Scan for the cell matching the given text and deliver its [X, Y] coordinate at center. 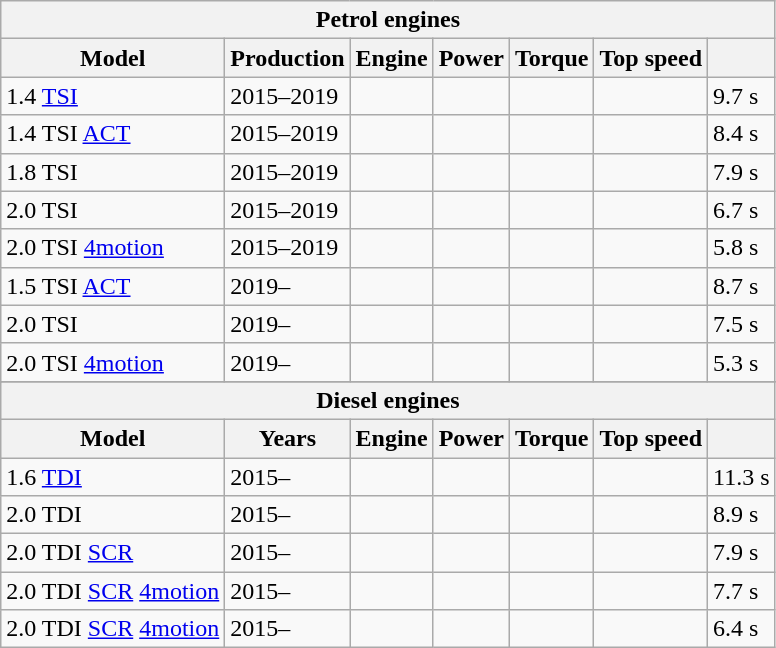
2.0 TDI [113, 515]
6.7 s [742, 210]
11.3 s [742, 477]
6.4 s [742, 629]
5.3 s [742, 362]
7.7 s [742, 591]
7.5 s [742, 324]
Petrol engines [388, 20]
5.8 s [742, 248]
1.4 TSI ACT [113, 134]
9.7 s [742, 96]
Years [288, 438]
Diesel engines [388, 400]
8.4 s [742, 134]
2.0 TDI SCR [113, 553]
8.9 s [742, 515]
1.6 TDI [113, 477]
1.4 TSI [113, 96]
8.7 s [742, 286]
1.5 TSI ACT [113, 286]
Production [288, 58]
1.8 TSI [113, 172]
